Return the [X, Y] coordinate for the center point of the cell that contains the specified text.  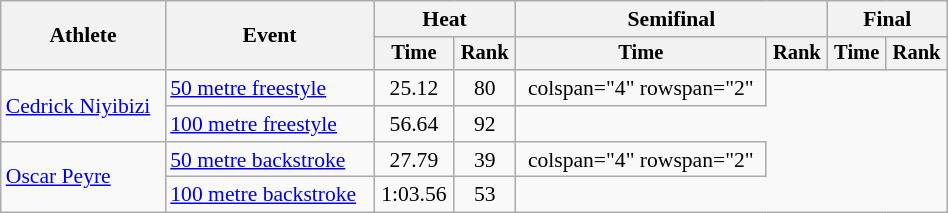
100 metre freestyle [269, 124]
Final [887, 19]
39 [484, 160]
Cedrick Niyibizi [84, 106]
27.79 [414, 160]
53 [484, 195]
Athlete [84, 36]
Event [269, 36]
25.12 [414, 88]
100 metre backstroke [269, 195]
50 metre backstroke [269, 160]
92 [484, 124]
Heat [445, 19]
50 metre freestyle [269, 88]
Semifinal [671, 19]
56.64 [414, 124]
Oscar Peyre [84, 178]
1:03.56 [414, 195]
80 [484, 88]
